Determine the [X, Y] coordinate at the center of the cell enclosing the given text.  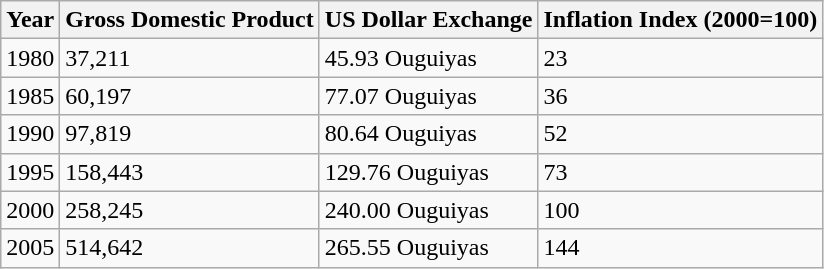
73 [680, 172]
80.64 Ouguiyas [428, 134]
US Dollar Exchange [428, 20]
36 [680, 96]
Gross Domestic Product [190, 20]
2005 [30, 248]
77.07 Ouguiyas [428, 96]
23 [680, 58]
1990 [30, 134]
144 [680, 248]
1980 [30, 58]
158,443 [190, 172]
258,245 [190, 210]
514,642 [190, 248]
100 [680, 210]
265.55 Ouguiyas [428, 248]
240.00 Ouguiyas [428, 210]
60,197 [190, 96]
2000 [30, 210]
52 [680, 134]
45.93 Ouguiyas [428, 58]
Year [30, 20]
1995 [30, 172]
97,819 [190, 134]
1985 [30, 96]
37,211 [190, 58]
129.76 Ouguiyas [428, 172]
Inflation Index (2000=100) [680, 20]
